Output the (x, y) coordinate of the center of the cell containing the given text.  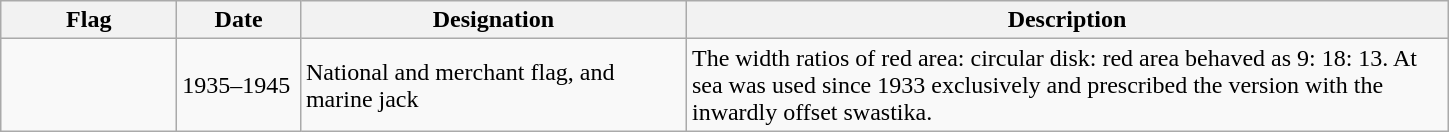
Designation (493, 20)
Date (239, 20)
Flag (89, 20)
Description (1066, 20)
1935–1945 (239, 85)
National and merchant flag, and marine jack (493, 85)
